Find where the given text appears and provide that cell's center as (x, y) coordinate. 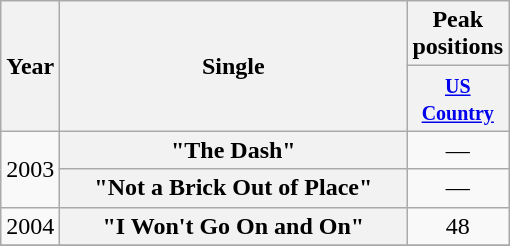
Peak positions (458, 34)
2003 (30, 169)
Single (234, 66)
US Country (458, 98)
"The Dash" (234, 150)
Year (30, 66)
48 (458, 226)
"I Won't Go On and On" (234, 226)
2004 (30, 226)
"Not a Brick Out of Place" (234, 188)
